Search for the cell housing the specified text and yield its (x, y) center coordinate. 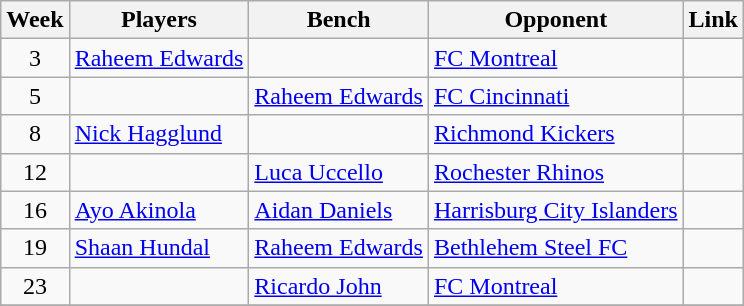
FC Cincinnati (556, 96)
Players (159, 20)
Bench (339, 20)
Nick Hagglund (159, 134)
Ricardo John (339, 286)
Opponent (556, 20)
16 (35, 210)
Shaan Hundal (159, 248)
Rochester Rhinos (556, 172)
Harrisburg City Islanders (556, 210)
Richmond Kickers (556, 134)
Ayo Akinola (159, 210)
12 (35, 172)
3 (35, 58)
Aidan Daniels (339, 210)
Luca Uccello (339, 172)
Week (35, 20)
Bethlehem Steel FC (556, 248)
8 (35, 134)
23 (35, 286)
5 (35, 96)
Link (713, 20)
19 (35, 248)
